Extract the [x, y] coordinate from the center of the cell holding the provided text.  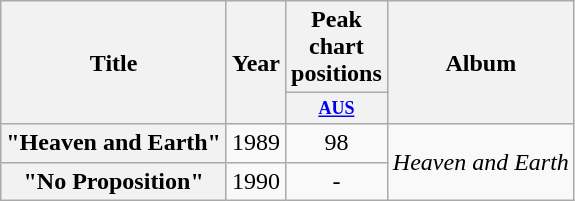
Heaven and Earth [480, 162]
98 [337, 143]
Year [256, 62]
- [337, 181]
Title [114, 62]
Album [480, 62]
1989 [256, 143]
"No Proposition" [114, 181]
AUS [337, 108]
"Heaven and Earth" [114, 143]
1990 [256, 181]
Peak chart positions [337, 47]
